Return the [X, Y] coordinate for the center point of the cell that contains the specified text.  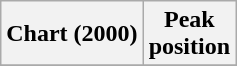
Chart (2000) [72, 34]
Peakposition [189, 34]
